Pinpoint the cell where the given text exists, returning its [x, y] midpoint coordinate. 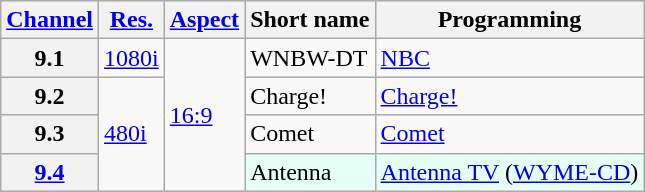
480i [132, 134]
9.4 [50, 172]
Aspect [204, 20]
Channel [50, 20]
Res. [132, 20]
9.3 [50, 134]
Programming [510, 20]
NBC [510, 58]
1080i [132, 58]
WNBW-DT [310, 58]
9.1 [50, 58]
Antenna TV (WYME-CD) [510, 172]
Antenna [310, 172]
9.2 [50, 96]
16:9 [204, 115]
Short name [310, 20]
